For the text-containing cell, return its midpoint in (X, Y) coordinate format. 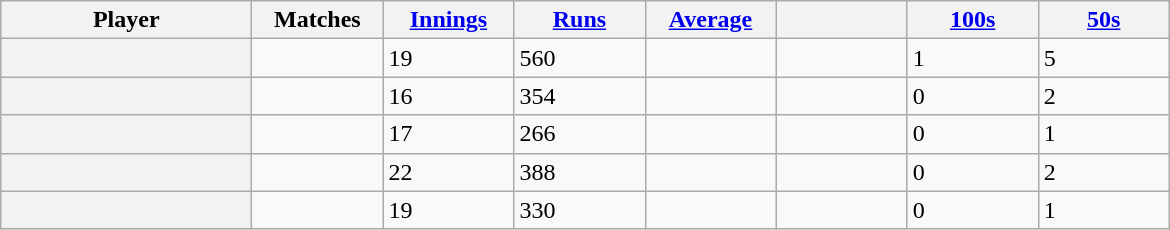
17 (448, 134)
354 (580, 96)
Matches (318, 20)
50s (1104, 20)
Player (126, 20)
22 (448, 172)
266 (580, 134)
560 (580, 58)
16 (448, 96)
330 (580, 210)
Average (710, 20)
5 (1104, 58)
100s (972, 20)
Innings (448, 20)
388 (580, 172)
Runs (580, 20)
